Return (X, Y) of the center of cell containing provided text 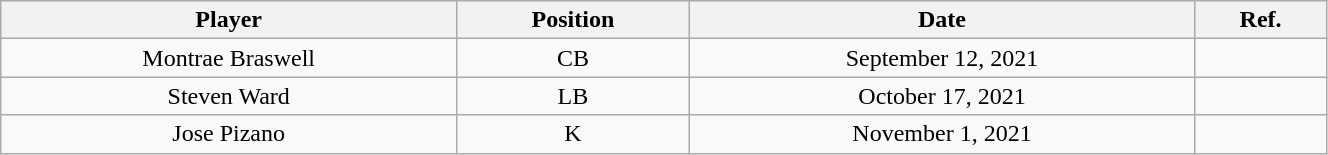
September 12, 2021 (942, 58)
Jose Pizano (229, 134)
K (574, 134)
Montrae Braswell (229, 58)
CB (574, 58)
November 1, 2021 (942, 134)
LB (574, 96)
Date (942, 20)
Ref. (1261, 20)
October 17, 2021 (942, 96)
Position (574, 20)
Steven Ward (229, 96)
Player (229, 20)
